Identify which cell holds the provided text, then report its (x, y) central coordinate. 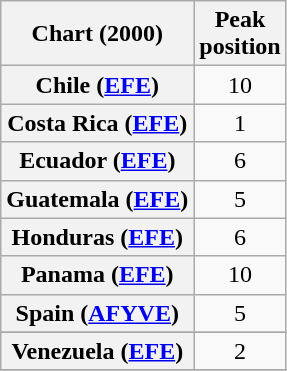
2 (240, 351)
Honduras (EFE) (98, 237)
Guatemala (EFE) (98, 199)
1 (240, 123)
Peakposition (240, 34)
Venezuela (EFE) (98, 351)
Ecuador (EFE) (98, 161)
Chart (2000) (98, 34)
Costa Rica (EFE) (98, 123)
Panama (EFE) (98, 275)
Chile (EFE) (98, 85)
Spain (AFYVE) (98, 313)
